Pinpoint the cell where the given text exists, returning its [x, y] midpoint coordinate. 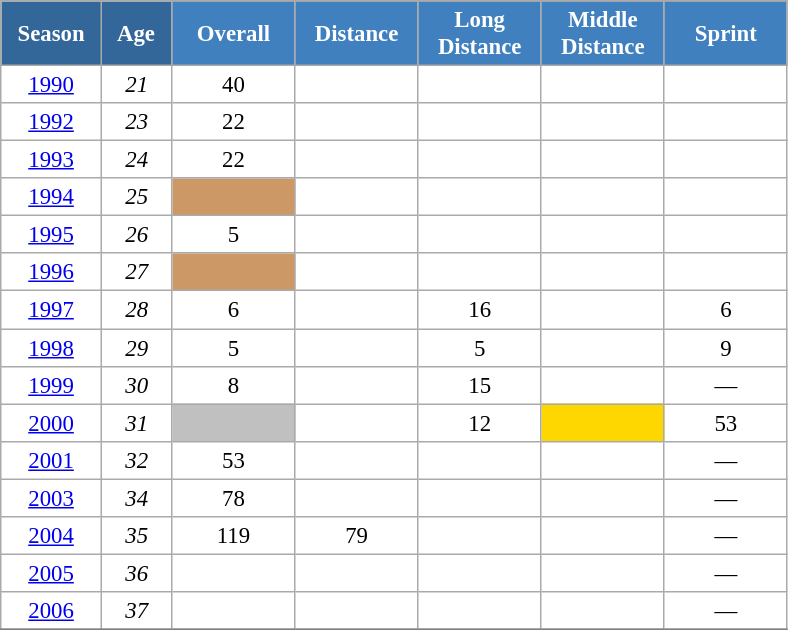
1993 [52, 160]
40 [234, 85]
26 [136, 235]
1999 [52, 385]
Overall [234, 34]
37 [136, 611]
28 [136, 310]
2006 [52, 611]
27 [136, 273]
1994 [52, 197]
1995 [52, 235]
24 [136, 160]
Season [52, 34]
2000 [52, 423]
21 [136, 85]
2004 [52, 536]
2003 [52, 498]
36 [136, 573]
34 [136, 498]
Age [136, 34]
1992 [52, 122]
79 [356, 536]
16 [480, 310]
Long Distance [480, 34]
2005 [52, 573]
119 [234, 536]
9 [726, 348]
Distance [356, 34]
Sprint [726, 34]
2001 [52, 460]
78 [234, 498]
35 [136, 536]
1997 [52, 310]
1996 [52, 273]
25 [136, 197]
8 [234, 385]
29 [136, 348]
32 [136, 460]
Middle Distance [602, 34]
1998 [52, 348]
15 [480, 385]
23 [136, 122]
1990 [52, 85]
31 [136, 423]
12 [480, 423]
30 [136, 385]
